Output the (x, y) coordinate of the center of the cell containing the given text.  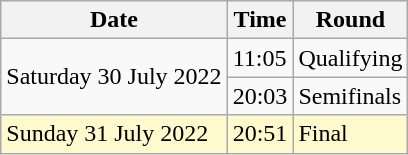
Time (260, 20)
20:51 (260, 134)
Qualifying (350, 58)
Sunday 31 July 2022 (114, 134)
Saturday 30 July 2022 (114, 77)
20:03 (260, 96)
Final (350, 134)
11:05 (260, 58)
Semifinals (350, 96)
Round (350, 20)
Date (114, 20)
